Capture the cell that displays the provided text and extract its (x, y) central coordinate. 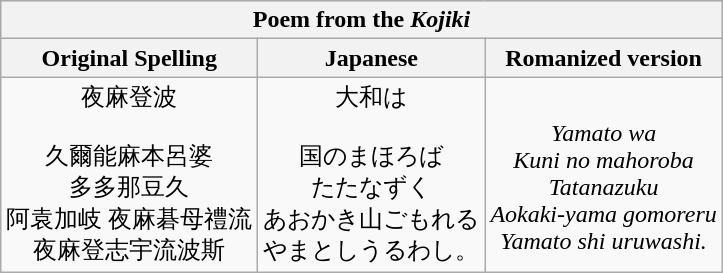
大和は国のまほろば たたなずく あおかき山ごもれる やまとしうるわし。 (372, 175)
夜麻登波久爾能麻本呂婆 多多那豆久 阿袁加岐 夜麻碁母禮流 夜麻登志宇流波斯 (130, 175)
Yamato wa Kuni no mahoroba Tatanazuku Aokaki-yama gomoreru Yamato shi uruwashi. (604, 175)
Poem from the Kojiki (362, 20)
Japanese (372, 58)
Romanized version (604, 58)
Original Spelling (130, 58)
